Determine the (X, Y) coordinate at the center of the cell enclosing the given text.  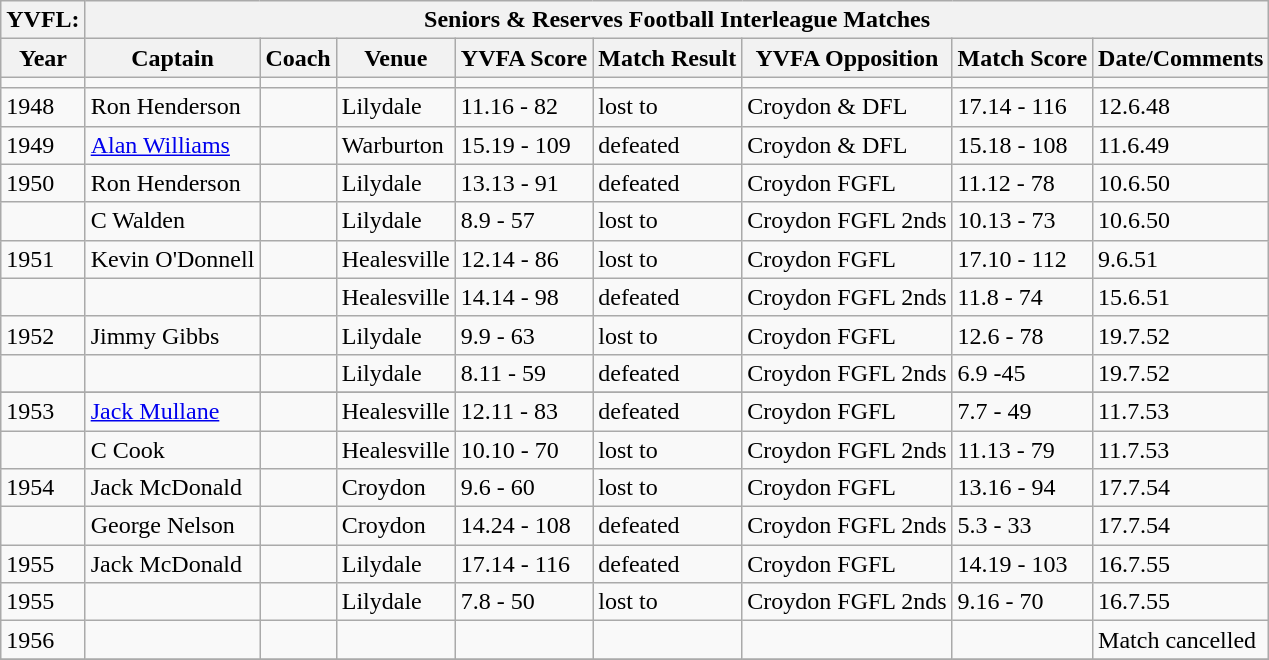
7.8 - 50 (524, 602)
10.10 - 70 (524, 449)
9.9 - 63 (524, 335)
11.6.49 (1181, 145)
1956 (43, 640)
6.9 -45 (1022, 373)
1950 (43, 183)
11.12 - 78 (1022, 183)
Date/Comments (1181, 58)
C Walden (172, 221)
8.9 - 57 (524, 221)
Captain (172, 58)
YVFA Opposition (847, 58)
YVFL: (43, 20)
14.14 - 98 (524, 297)
Venue (396, 58)
11.13 - 79 (1022, 449)
11.16 - 82 (524, 107)
15.6.51 (1181, 297)
9.6.51 (1181, 259)
Alan Williams (172, 145)
George Nelson (172, 526)
1952 (43, 335)
15.19 - 109 (524, 145)
7.7 - 49 (1022, 411)
5.3 - 33 (1022, 526)
Match Result (668, 58)
12.14 - 86 (524, 259)
15.18 - 108 (1022, 145)
17.10 - 112 (1022, 259)
Coach (298, 58)
8.11 - 59 (524, 373)
12.6 - 78 (1022, 335)
Kevin O'Donnell (172, 259)
Seniors & Reserves Football Interleague Matches (677, 20)
14.24 - 108 (524, 526)
Year (43, 58)
13.13 - 91 (524, 183)
10.13 - 73 (1022, 221)
9.6 - 60 (524, 488)
Match Score (1022, 58)
Match cancelled (1181, 640)
YVFA Score (524, 58)
1951 (43, 259)
C Cook (172, 449)
14.19 - 103 (1022, 564)
12.11 - 83 (524, 411)
1948 (43, 107)
12.6.48 (1181, 107)
1949 (43, 145)
13.16 - 94 (1022, 488)
1953 (43, 411)
1954 (43, 488)
Jimmy Gibbs (172, 335)
Warburton (396, 145)
Jack Mullane (172, 411)
11.8 - 74 (1022, 297)
9.16 - 70 (1022, 602)
